Return [X, Y] of the center of cell containing provided text 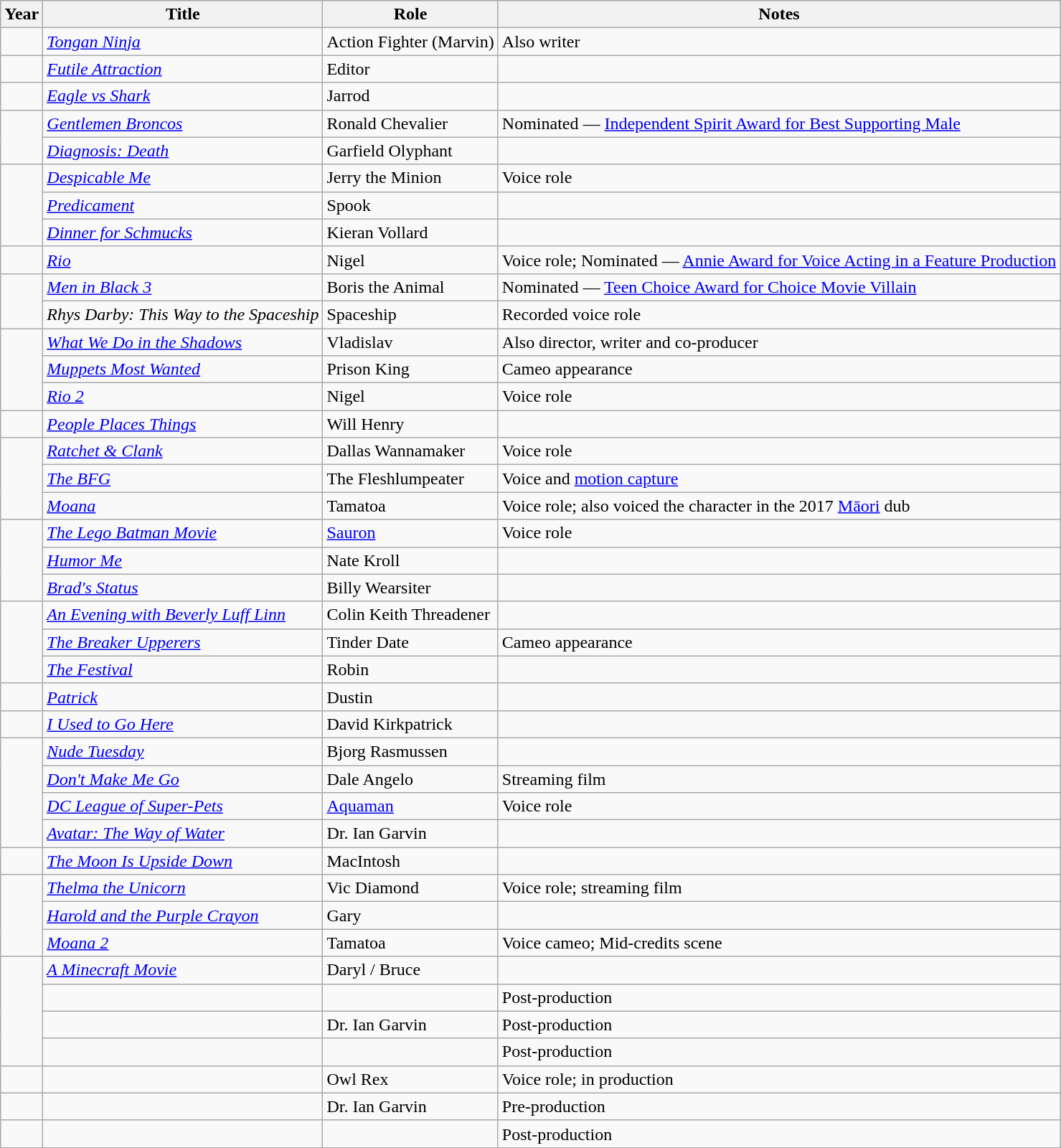
Patrick [183, 697]
Editor [410, 69]
Will Henry [410, 424]
The Breaker Upperers [183, 642]
Prison King [410, 370]
Bjorg Rasmussen [410, 751]
Nate Kroll [410, 560]
I Used to Go Here [183, 724]
Also writer [779, 42]
The Lego Batman Movie [183, 533]
Ronald Chevalier [410, 123]
Eagle vs Shark [183, 96]
Dale Angelo [410, 778]
Pre-production [779, 1106]
A Minecraft Movie [183, 970]
Spaceship [410, 314]
Dinner for Schmucks [183, 232]
Aquaman [410, 806]
DC League of Super-Pets [183, 806]
Colin Keith Threadener [410, 615]
Notes [779, 14]
The Fleshlumpeater [410, 479]
Futile Attraction [183, 69]
Streaming film [779, 778]
Diagnosis: Death [183, 151]
MacIntosh [410, 861]
Brad's Status [183, 588]
Role [410, 14]
Billy Wearsiter [410, 588]
Rhys Darby: This Way to the Spaceship [183, 314]
People Places Things [183, 424]
Title [183, 14]
Robin [410, 669]
Voice role; Nominated — Annie Award for Voice Acting in a Feature Production [779, 260]
An Evening with Beverly Luff Linn [183, 615]
Moana [183, 506]
Garfield Olyphant [410, 151]
Thelma the Unicorn [183, 888]
Jerry the Minion [410, 178]
Dallas Wannamaker [410, 451]
Men in Black 3 [183, 287]
David Kirkpatrick [410, 724]
Avatar: The Way of Water [183, 834]
Boris the Animal [410, 287]
Ratchet & Clank [183, 451]
Moana 2 [183, 943]
Nude Tuesday [183, 751]
Voice role; in production [779, 1079]
Predicament [183, 205]
Kieran Vollard [410, 232]
Nominated — Independent Spirit Award for Best Supporting Male [779, 123]
Dustin [410, 697]
The Moon Is Upside Down [183, 861]
Jarrod [410, 96]
Vic Diamond [410, 888]
Recorded voice role [779, 314]
The BFG [183, 479]
Gary [410, 916]
Voice role; streaming film [779, 888]
Daryl / Bruce [410, 970]
Gentlemen Broncos [183, 123]
What We Do in the Shadows [183, 342]
Humor Me [183, 560]
Sauron [410, 533]
Voice cameo; Mid-credits scene [779, 943]
Tongan Ninja [183, 42]
The Festival [183, 669]
Rio 2 [183, 397]
Don't Make Me Go [183, 778]
Rio [183, 260]
Muppets Most Wanted [183, 370]
Voice and motion capture [779, 479]
Despicable Me [183, 178]
Tinder Date [410, 642]
Nominated — Teen Choice Award for Choice Movie Villain [779, 287]
Also director, writer and co-producer [779, 342]
Spook [410, 205]
Harold and the Purple Crayon [183, 916]
Voice role; also voiced the character in the 2017 Māori dub [779, 506]
Action Fighter (Marvin) [410, 42]
Owl Rex [410, 1079]
Vladislav [410, 342]
Year [22, 14]
